For the text-containing cell, return its midpoint in (x, y) coordinate format. 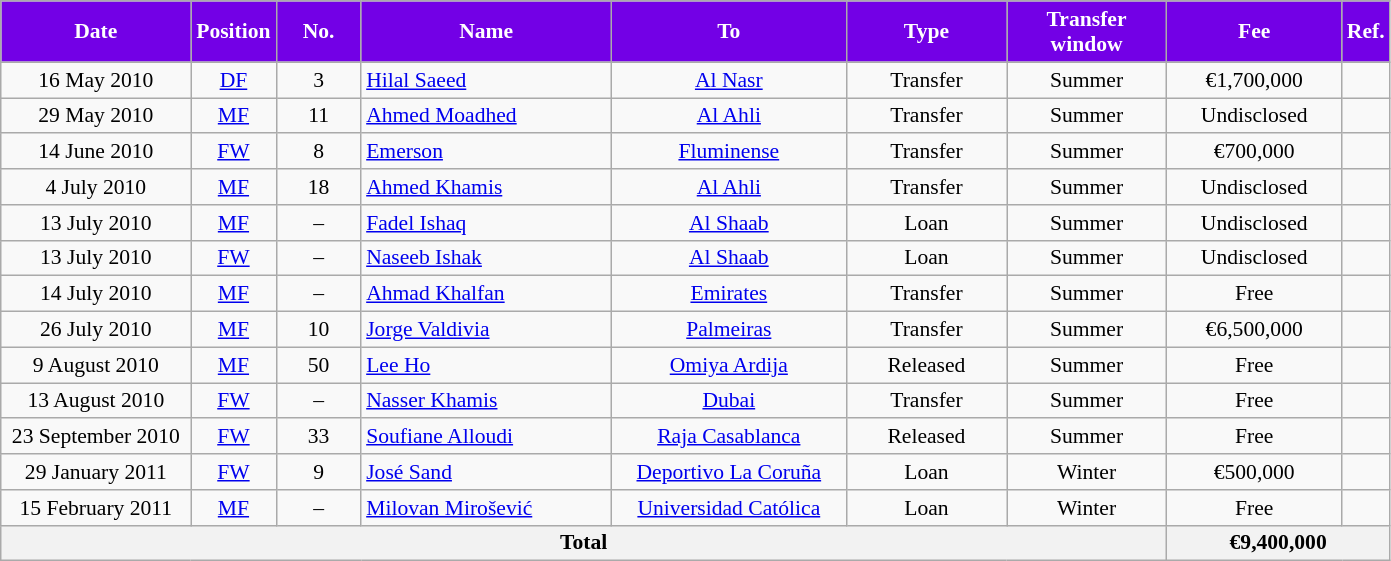
Dubai (728, 401)
Raja Casablanca (728, 437)
14 July 2010 (96, 294)
To (728, 32)
26 July 2010 (96, 330)
18 (318, 187)
Jorge Valdivia (486, 330)
8 (318, 152)
Type (926, 32)
9 (318, 472)
Nasser Khamis (486, 401)
€9,400,000 (1278, 543)
Lee Ho (486, 365)
€700,000 (1254, 152)
Fluminense (728, 152)
€500,000 (1254, 472)
9 August 2010 (96, 365)
3 (318, 80)
Ref. (1366, 32)
Name (486, 32)
Naseeb Ishak (486, 258)
33 (318, 437)
50 (318, 365)
Position (234, 32)
10 (318, 330)
16 May 2010 (96, 80)
Hilal Saeed (486, 80)
15 February 2011 (96, 508)
€1,700,000 (1254, 80)
13 August 2010 (96, 401)
No. (318, 32)
Fadel Ishaq (486, 223)
Soufiane Alloudi (486, 437)
Palmeiras (728, 330)
€6,500,000 (1254, 330)
José Sand (486, 472)
Ahmed Moadhed (486, 116)
Emirates (728, 294)
29 May 2010 (96, 116)
Milovan Mirošević (486, 508)
Ahmad Khalfan (486, 294)
Transfer window (1086, 32)
Omiya Ardija (728, 365)
23 September 2010 (96, 437)
Total (584, 543)
11 (318, 116)
29 January 2011 (96, 472)
Date (96, 32)
Ahmed Khamis (486, 187)
Al Nasr (728, 80)
Fee (1254, 32)
DF (234, 80)
14 June 2010 (96, 152)
4 July 2010 (96, 187)
Emerson (486, 152)
Deportivo La Coruña (728, 472)
Universidad Católica (728, 508)
